Extract the [X, Y] coordinate from the center of the cell holding the provided text.  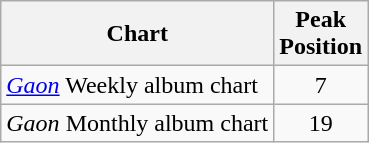
Chart [138, 34]
PeakPosition [321, 34]
7 [321, 85]
Gaon Monthly album chart [138, 123]
19 [321, 123]
Gaon Weekly album chart [138, 85]
